Detect which cell encompasses the target text, then output its (X, Y) center coordinate. 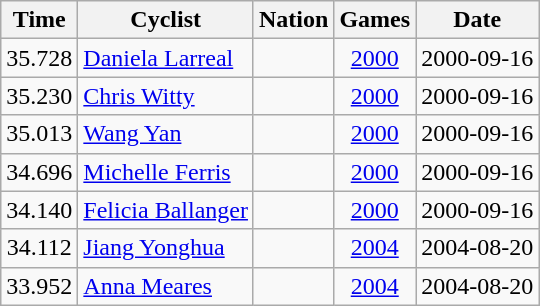
Cyclist (166, 20)
34.112 (40, 248)
33.952 (40, 286)
35.013 (40, 134)
Time (40, 20)
35.728 (40, 58)
Michelle Ferris (166, 172)
Felicia Ballanger (166, 210)
Anna Meares (166, 286)
35.230 (40, 96)
Nation (293, 20)
Games (375, 20)
Daniela Larreal (166, 58)
34.140 (40, 210)
Jiang Yonghua (166, 248)
Date (478, 20)
Chris Witty (166, 96)
34.696 (40, 172)
Wang Yan (166, 134)
